Return (x, y) of the center of cell containing provided text 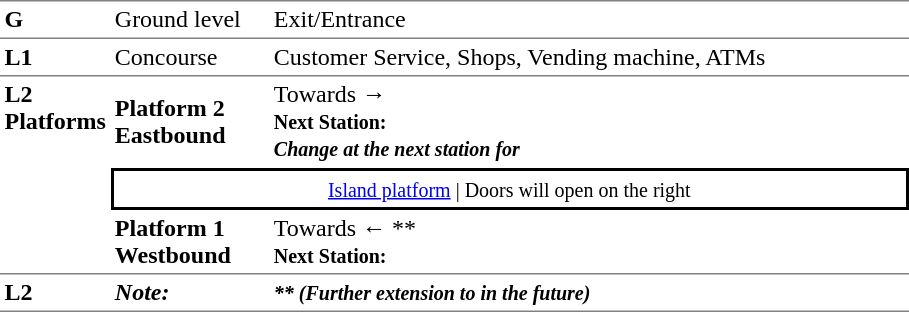
Exit/Entrance (588, 20)
Towards → Next Station: Change at the next station for (588, 122)
Customer Service, Shops, Vending machine, ATMs (588, 58)
L2Platforms (55, 175)
Ground level (190, 20)
G (55, 20)
L1 (55, 58)
Concourse (190, 58)
** (Further extension to in the future) (588, 293)
Towards ← **Next Station: (588, 242)
L2 (55, 293)
Platform 2Eastbound (190, 122)
Platform 1Westbound (190, 242)
Island platform | Doors will open on the right (509, 189)
Note: (190, 293)
